Return the [x, y] coordinate for the center point of the cell that contains the specified text.  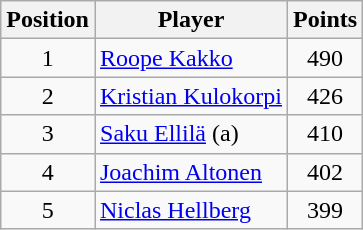
Saku Ellilä (a) [190, 134]
410 [326, 134]
Roope Kakko [190, 58]
426 [326, 96]
Niclas Hellberg [190, 210]
402 [326, 172]
Player [190, 20]
399 [326, 210]
Kristian Kulokorpi [190, 96]
4 [48, 172]
Points [326, 20]
1 [48, 58]
Position [48, 20]
5 [48, 210]
3 [48, 134]
Joachim Altonen [190, 172]
490 [326, 58]
2 [48, 96]
